Return [X, Y] of the center of cell containing provided text 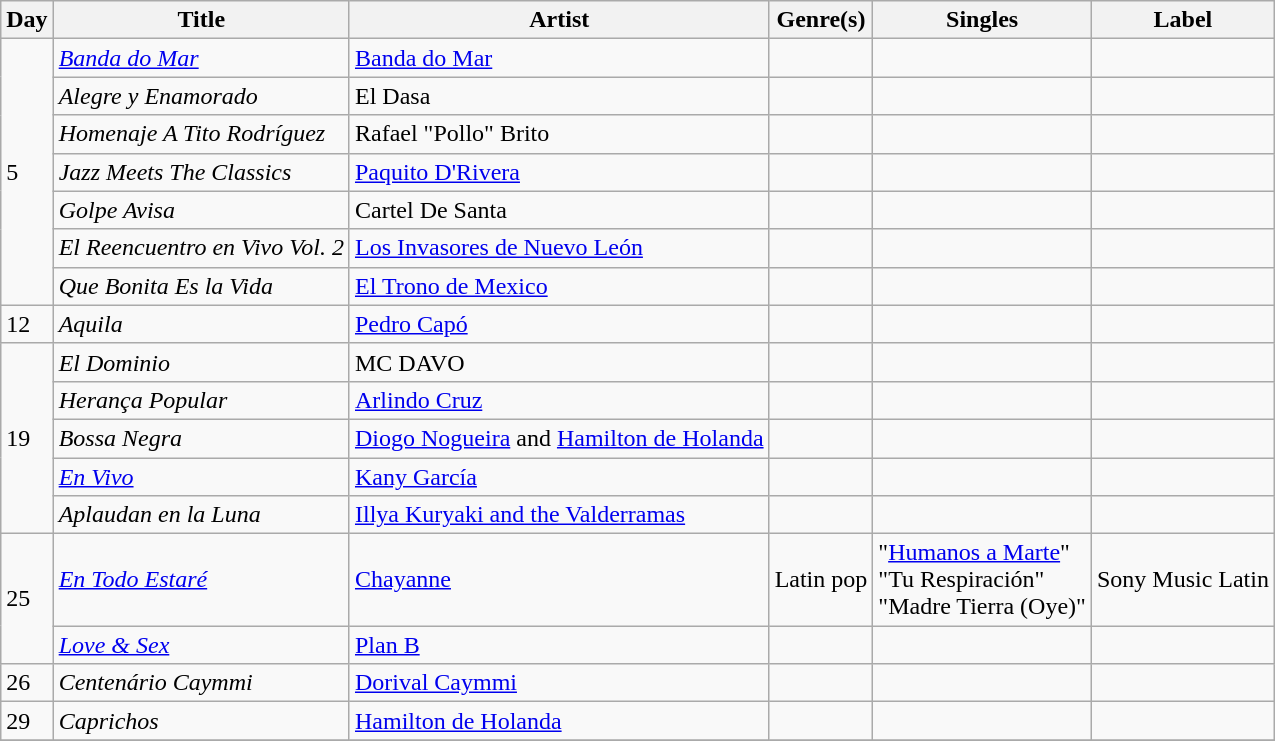
Chayanne [559, 580]
Golpe Avisa [201, 210]
Herança Popular [201, 400]
Day [27, 20]
Hamilton de Holanda [559, 721]
Rafael "Pollo" Brito [559, 134]
Latin pop [821, 580]
El Reencuentro en Vivo Vol. 2 [201, 248]
Cartel De Santa [559, 210]
Bossa Negra [201, 438]
En Todo Estaré [201, 580]
5 [27, 172]
Que Bonita Es la Vida [201, 286]
Arlindo Cruz [559, 400]
Artist [559, 20]
Love & Sex [201, 645]
El Dasa [559, 96]
26 [27, 683]
Diogo Nogueira and Hamilton de Holanda [559, 438]
Paquito D'Rivera [559, 172]
Pedro Capó [559, 324]
El Dominio [201, 362]
MC DAVO [559, 362]
Aplaudan en la Luna [201, 515]
12 [27, 324]
Jazz Meets The Classics [201, 172]
Plan B [559, 645]
Singles [982, 20]
Alegre y Enamorado [201, 96]
Genre(s) [821, 20]
Los Invasores de Nuevo León [559, 248]
Label [1182, 20]
Aquila [201, 324]
Dorival Caymmi [559, 683]
Illya Kuryaki and the Valderramas [559, 515]
Centenário Caymmi [201, 683]
En Vivo [201, 477]
Sony Music Latin [1182, 580]
Homenaje A Tito Rodríguez [201, 134]
Caprichos [201, 721]
"Humanos a Marte""Tu Respiración""Madre Tierra (Oye)" [982, 580]
19 [27, 438]
Kany García [559, 477]
25 [27, 599]
29 [27, 721]
El Trono de Mexico [559, 286]
Title [201, 20]
